Pinpoint the cell where the given text exists, returning its [X, Y] midpoint coordinate. 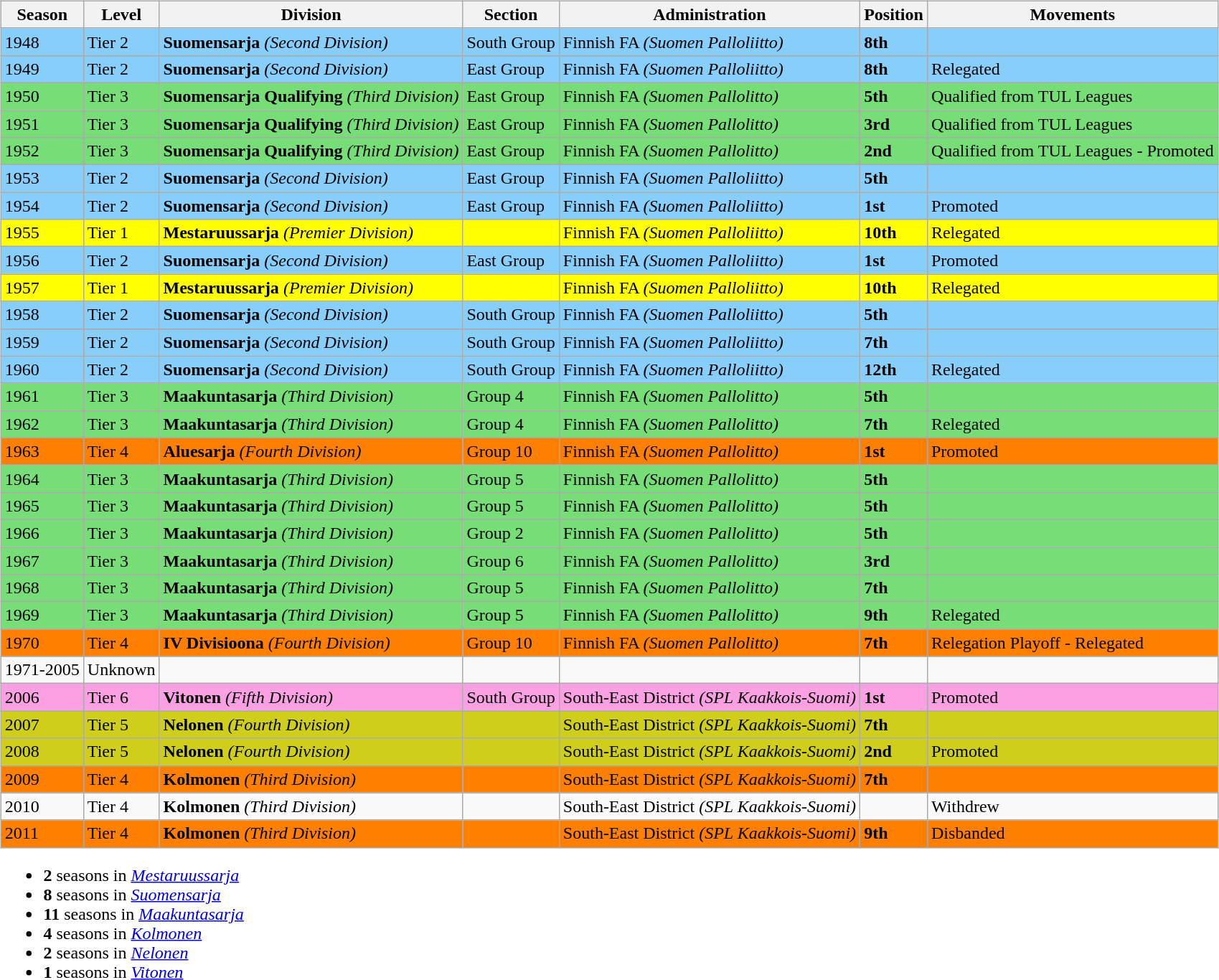
12th [894, 369]
Section [511, 14]
1958 [42, 315]
1948 [42, 42]
2011 [42, 834]
1953 [42, 179]
Tier 6 [121, 697]
Withdrew [1072, 806]
Division [311, 14]
Movements [1072, 14]
2010 [42, 806]
1961 [42, 397]
1952 [42, 151]
1970 [42, 643]
2008 [42, 752]
1964 [42, 479]
1960 [42, 369]
1951 [42, 124]
Relegation Playoff - Relegated [1072, 643]
1963 [42, 451]
1954 [42, 206]
1962 [42, 424]
Vitonen (Fifth Division) [311, 697]
1957 [42, 288]
1955 [42, 233]
Administration [709, 14]
1966 [42, 533]
1971-2005 [42, 670]
1968 [42, 588]
2006 [42, 697]
Unknown [121, 670]
Season [42, 14]
Group 2 [511, 533]
1956 [42, 260]
1950 [42, 96]
1949 [42, 69]
1969 [42, 616]
1967 [42, 560]
2009 [42, 779]
Group 6 [511, 560]
Level [121, 14]
1959 [42, 342]
1965 [42, 506]
Position [894, 14]
Disbanded [1072, 834]
IV Divisioona (Fourth Division) [311, 643]
Qualified from TUL Leagues - Promoted [1072, 151]
Aluesarja (Fourth Division) [311, 451]
2007 [42, 725]
